Detect which cell encompasses the target text, then output its (X, Y) center coordinate. 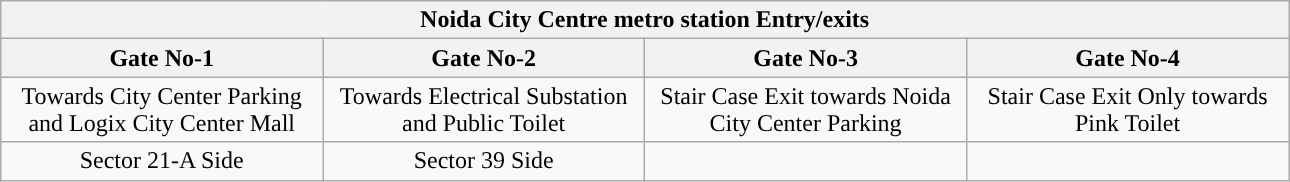
Gate No-4 (1128, 58)
Stair Case Exit Only towards Pink Toilet (1128, 110)
Sector 21-A Side (162, 161)
Stair Case Exit towards Noida City Center Parking (806, 110)
Sector 39 Side (484, 161)
Gate No-3 (806, 58)
Gate No-2 (484, 58)
Noida City Centre metro station Entry/exits (645, 20)
Gate No-1 (162, 58)
Towards Electrical Substation and Public Toilet (484, 110)
Towards City Center Parking and Logix City Center Mall (162, 110)
